Output the [X, Y] coordinate of the center of the cell containing the given text.  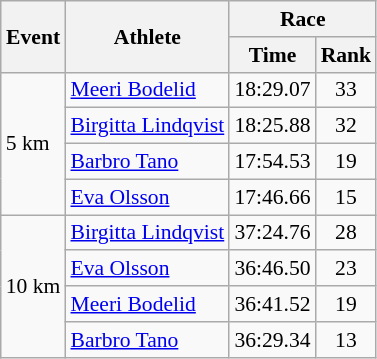
37:24.76 [272, 233]
5 km [34, 143]
33 [346, 90]
17:46.66 [272, 197]
13 [346, 340]
18:29.07 [272, 90]
36:29.34 [272, 340]
Time [272, 55]
18:25.88 [272, 126]
17:54.53 [272, 162]
36:46.50 [272, 269]
Race [302, 19]
23 [346, 269]
Event [34, 36]
15 [346, 197]
Athlete [147, 36]
10 km [34, 286]
28 [346, 233]
32 [346, 126]
36:41.52 [272, 304]
Rank [346, 55]
